Capture the cell that displays the provided text and extract its (x, y) central coordinate. 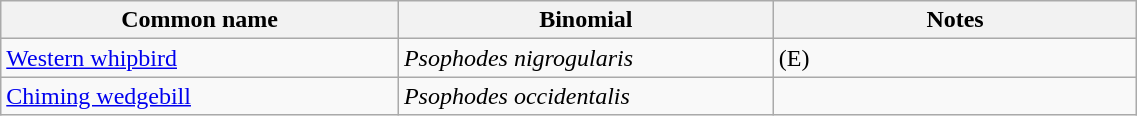
Common name (200, 20)
Psophodes nigrogularis (586, 58)
(E) (955, 58)
Notes (955, 20)
Binomial (586, 20)
Chiming wedgebill (200, 96)
Psophodes occidentalis (586, 96)
Western whipbird (200, 58)
